Detect which cell encompasses the target text, then output its (x, y) center coordinate. 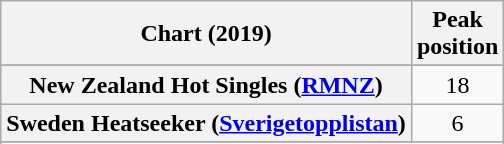
18 (457, 85)
Chart (2019) (206, 34)
Sweden Heatseeker (Sverigetopplistan) (206, 123)
Peakposition (457, 34)
New Zealand Hot Singles (RMNZ) (206, 85)
6 (457, 123)
